Scan for the cell matching the given text and deliver its (x, y) coordinate at center. 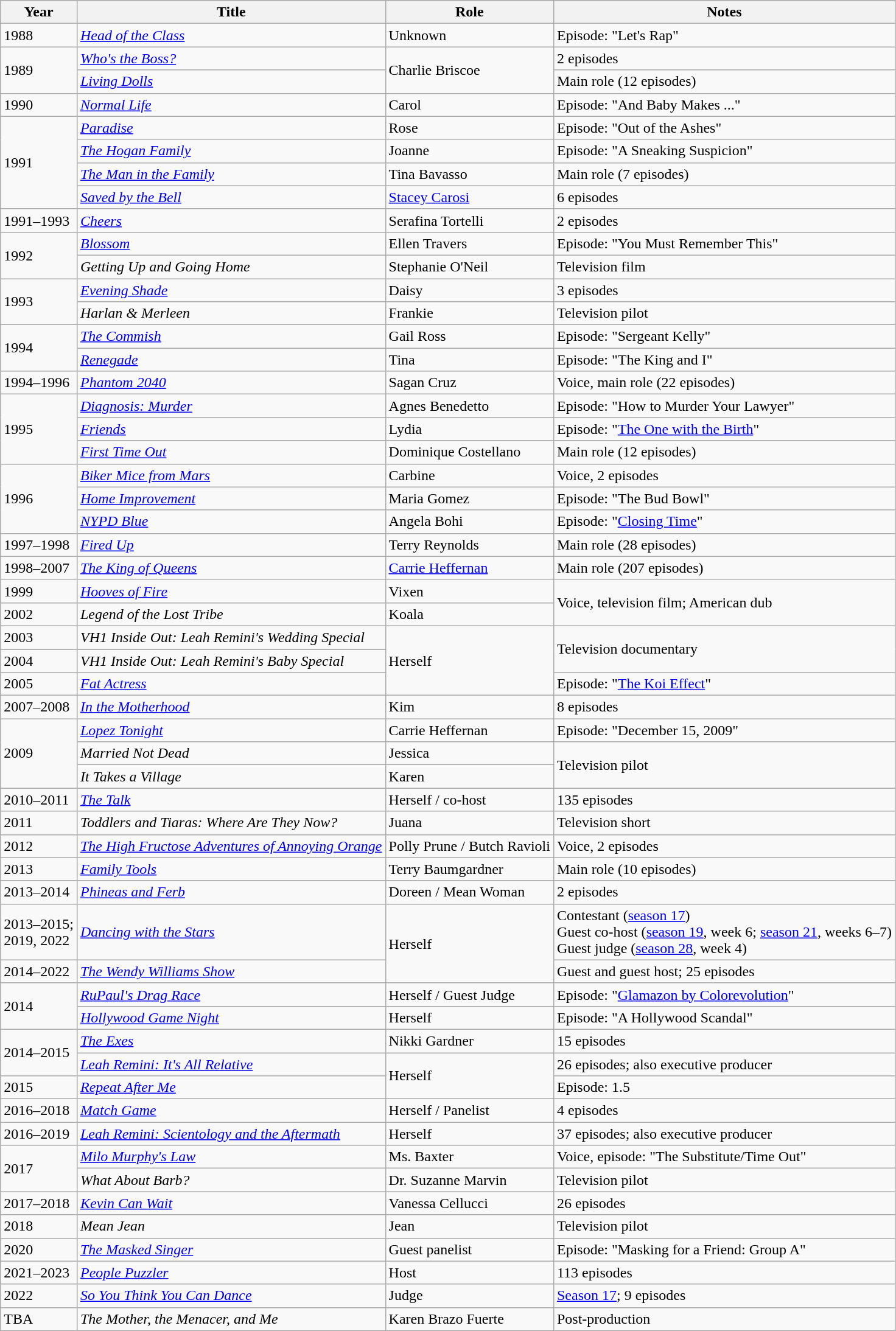
The Talk (231, 800)
Voice, episode: "The Substitute/Time Out" (724, 1157)
Saved by the Bell (231, 197)
1988 (39, 35)
Herself / co-host (469, 800)
Carol (469, 105)
15 episodes (724, 1041)
Gail Ross (469, 337)
2014–2022 (39, 971)
2014–2015 (39, 1052)
Phantom 2040 (231, 383)
2017 (39, 1169)
NYPD Blue (231, 522)
Dancing with the Stars (231, 932)
1995 (39, 429)
2004 (39, 660)
Episode: 1.5 (724, 1088)
4 episodes (724, 1111)
Lydia (469, 429)
Head of the Class (231, 35)
Terry Reynolds (469, 545)
Jean (469, 1226)
The King of Queens (231, 568)
Herself / Guest Judge (469, 994)
Vixen (469, 591)
Cheers (231, 220)
Fat Actress (231, 684)
Joanne (469, 151)
Lopez Tonight (231, 730)
Kevin Can Wait (231, 1203)
1994 (39, 348)
Judge (469, 1296)
Host (469, 1273)
Leah Remini: It's All Relative (231, 1064)
First Time Out (231, 452)
Phineas and Ferb (231, 892)
113 episodes (724, 1273)
2012 (39, 846)
Paradise (231, 128)
Ellen Travers (469, 243)
Getting Up and Going Home (231, 267)
Diagnosis: Murder (231, 406)
2013 (39, 869)
Juana (469, 823)
1999 (39, 591)
Koala (469, 614)
Nikki Gardner (469, 1041)
Dr. Suzanne Marvin (469, 1180)
Television short (724, 823)
1997–1998 (39, 545)
Main role (10 episodes) (724, 869)
Living Dolls (231, 82)
Episode: "The Bud Bowl" (724, 498)
The Mother, the Menacer, and Me (231, 1319)
Serafina Tortelli (469, 220)
1994–1996 (39, 383)
Year (39, 12)
The Man in the Family (231, 174)
RuPaul's Drag Race (231, 994)
Voice, television film; American dub (724, 603)
2017–2018 (39, 1203)
The Exes (231, 1041)
Blossom (231, 243)
Episode: "How to Murder Your Lawyer" (724, 406)
Episode: "The King and I" (724, 360)
Vanessa Cellucci (469, 1203)
1993 (39, 302)
Role (469, 12)
Main role (7 episodes) (724, 174)
8 episodes (724, 707)
Episode: "The One with the Birth" (724, 429)
2009 (39, 753)
2015 (39, 1088)
Carbine (469, 475)
Friends (231, 429)
Episode: "And Baby Makes ..." (724, 105)
Angela Bohi (469, 522)
Rose (469, 128)
1991–1993 (39, 220)
2011 (39, 823)
Renegade (231, 360)
So You Think You Can Dance (231, 1296)
1991 (39, 162)
2016–2019 (39, 1134)
Television film (724, 267)
Episode: "A Sneaking Suspicion" (724, 151)
VH1 Inside Out: Leah Remini's Wedding Special (231, 637)
Toddlers and Tiaras: Where Are They Now? (231, 823)
The Hogan Family (231, 151)
Episode: "You Must Remember This" (724, 243)
Herself / Panelist (469, 1111)
Main role (28 episodes) (724, 545)
Unknown (469, 35)
The High Fructose Adventures of Annoying Orange (231, 846)
2003 (39, 637)
Title (231, 12)
Episode: "December 15, 2009" (724, 730)
Kim (469, 707)
Dominique Costellano (469, 452)
Karen (469, 777)
Voice, main role (22 episodes) (724, 383)
Television documentary (724, 649)
Family Tools (231, 869)
135 episodes (724, 800)
Repeat After Me (231, 1088)
Stephanie O'Neil (469, 267)
Season 17; 9 episodes (724, 1296)
26 episodes; also executive producer (724, 1064)
Episode: "A Hollywood Scandal" (724, 1018)
Karen Brazo Fuerte (469, 1319)
Match Game (231, 1111)
2002 (39, 614)
26 episodes (724, 1203)
Main role (207 episodes) (724, 568)
1996 (39, 498)
Normal Life (231, 105)
2007–2008 (39, 707)
1989 (39, 70)
Post-production (724, 1319)
6 episodes (724, 197)
Sagan Cruz (469, 383)
Harlan & Merleen (231, 313)
Ms. Baxter (469, 1157)
In the Motherhood (231, 707)
2018 (39, 1226)
Hollywood Game Night (231, 1018)
Agnes Benedetto (469, 406)
Charlie Briscoe (469, 70)
Stacey Carosi (469, 197)
Evening Shade (231, 290)
1998–2007 (39, 568)
2014 (39, 1006)
1990 (39, 105)
Daisy (469, 290)
Episode: "Out of the Ashes" (724, 128)
TBA (39, 1319)
2010–2011 (39, 800)
Episode: "Sergeant Kelly" (724, 337)
3 episodes (724, 290)
Fired Up (231, 545)
Polly Prune / Butch Ravioli (469, 846)
Doreen / Mean Woman (469, 892)
Who's the Boss? (231, 58)
2021–2023 (39, 1273)
Hooves of Fire (231, 591)
2013–2015;2019, 2022 (39, 932)
Tina (469, 360)
Maria Gomez (469, 498)
Tina Bavasso (469, 174)
Notes (724, 12)
2013–2014 (39, 892)
Jessica (469, 753)
37 episodes; also executive producer (724, 1134)
It Takes a Village (231, 777)
2020 (39, 1249)
Episode: "Glamazon by Colorevolution" (724, 994)
Frankie (469, 313)
Terry Baumgardner (469, 869)
Episode: "Closing Time" (724, 522)
What About Barb? (231, 1180)
Leah Remini: Scientology and the Aftermath (231, 1134)
VH1 Inside Out: Leah Remini's Baby Special (231, 660)
The Masked Singer (231, 1249)
Episode: "The Koi Effect" (724, 684)
2022 (39, 1296)
Episode: "Let's Rap" (724, 35)
Mean Jean (231, 1226)
Home Improvement (231, 498)
1992 (39, 255)
People Puzzler (231, 1273)
Married Not Dead (231, 753)
2005 (39, 684)
The Commish (231, 337)
2016–2018 (39, 1111)
Legend of the Lost Tribe (231, 614)
Episode: "Masking for a Friend: Group A" (724, 1249)
The Wendy Williams Show (231, 971)
Guest panelist (469, 1249)
Guest and guest host; 25 episodes (724, 971)
Biker Mice from Mars (231, 475)
Contestant (season 17)Guest co-host (season 19, week 6; season 21, weeks 6–7)Guest judge (season 28, week 4) (724, 932)
Milo Murphy's Law (231, 1157)
